Scan for the cell matching the given text and deliver its (X, Y) coordinate at center. 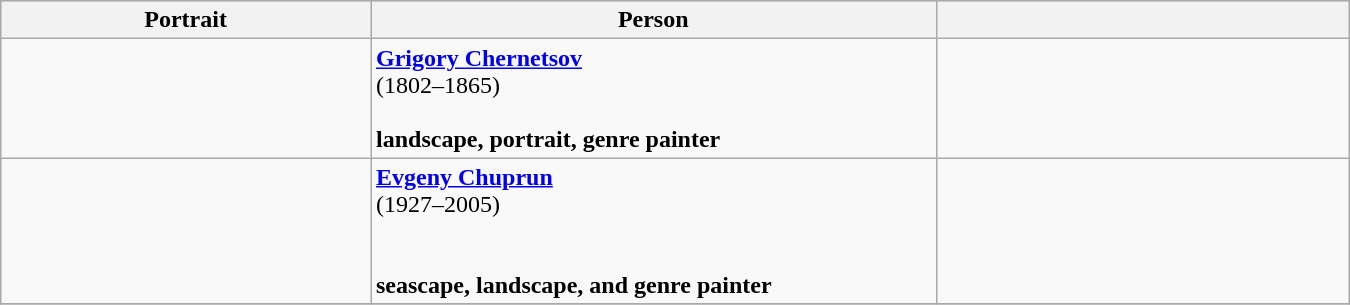
Person (653, 20)
Grigory Chernetsov (1802–1865)landscape, portrait, genre painter (653, 98)
Portrait (186, 20)
Evgeny Chuprun (1927–2005)seascape, landscape, and genre painter (653, 231)
